For the text-containing cell, return its midpoint in [X, Y] coordinate format. 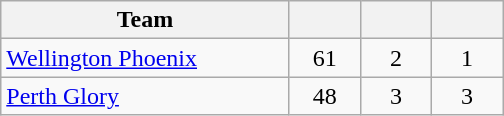
Perth Glory [146, 96]
2 [396, 58]
61 [324, 58]
Team [146, 20]
Wellington Phoenix [146, 58]
48 [324, 96]
1 [466, 58]
